Determine the [X, Y] coordinate at the center of the cell enclosing the given text.  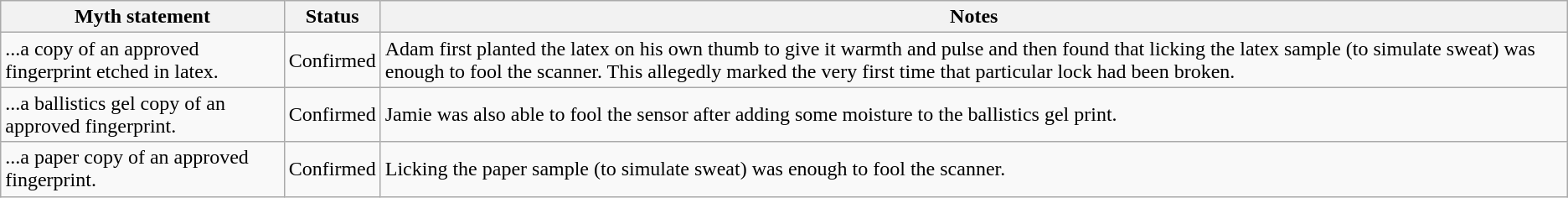
Notes [973, 17]
Licking the paper sample (to simulate sweat) was enough to fool the scanner. [973, 169]
Myth statement [142, 17]
...a ballistics gel copy of an approved fingerprint. [142, 114]
...a paper copy of an approved fingerprint. [142, 169]
Status [332, 17]
...a copy of an approved fingerprint etched in latex. [142, 60]
Jamie was also able to fool the sensor after adding some moisture to the ballistics gel print. [973, 114]
